Return the (X, Y) coordinate for the center point of the cell that contains the specified text.  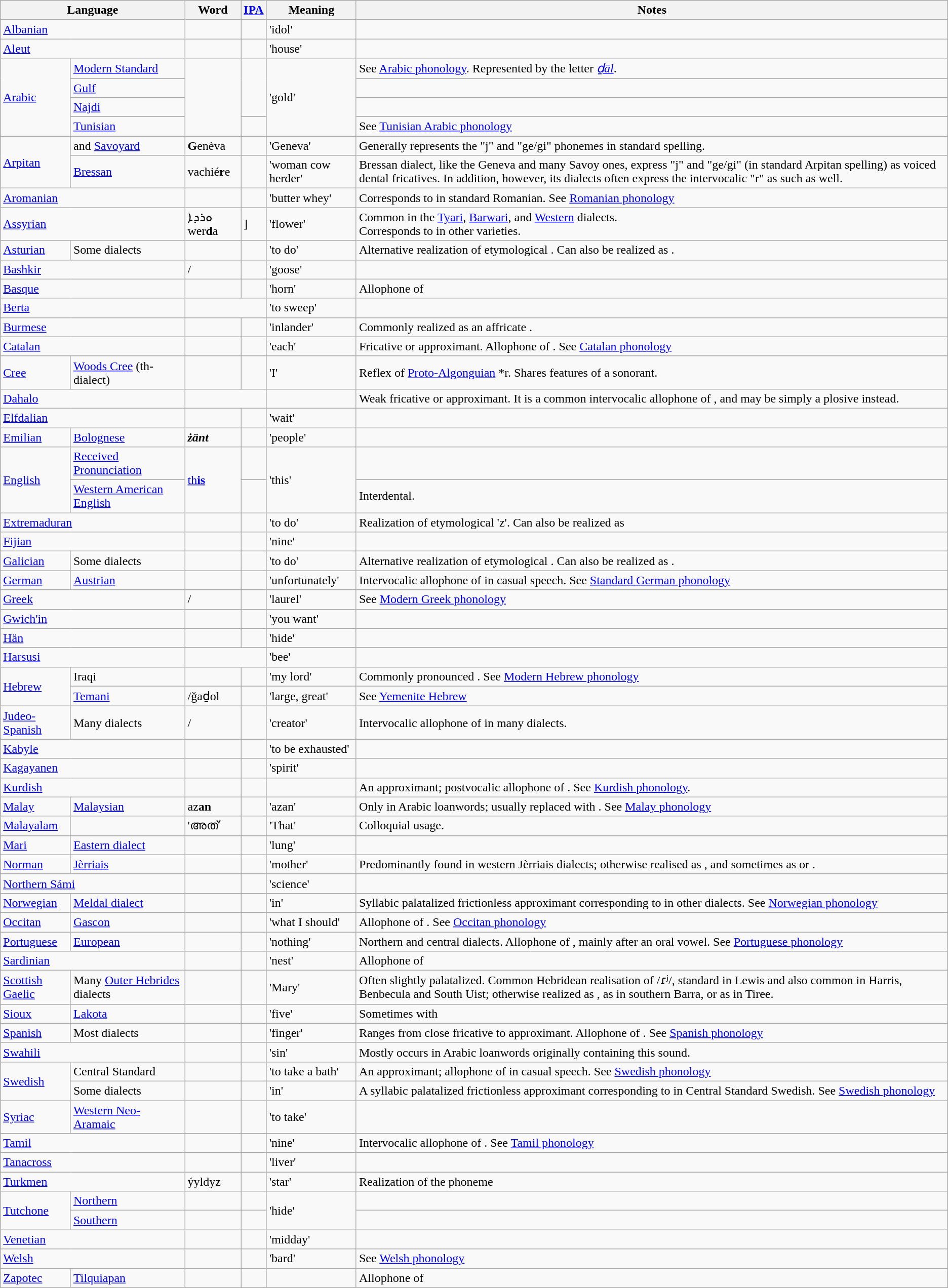
'goose' (311, 269)
'wait' (311, 418)
Many Outer Hebrides dialects (128, 987)
'butter whey' (311, 198)
An approximant; postvocalic allophone of . See Kurdish phonology. (652, 787)
Syllabic palatalized frictionless approximant corresponding to in other dialects. See Norwegian phonology (652, 903)
Western American English (128, 496)
'I' (311, 373)
Temani (128, 696)
A syllabic palatalized frictionless approximant corresponding to in Central Standard Swedish. See Swedish phonology (652, 1091)
Eastern dialect (128, 845)
Sioux (35, 1014)
Tunisian (128, 127)
Swahili (93, 1052)
'idol' (311, 29)
Bressan (128, 172)
'liver' (311, 1162)
'each' (311, 346)
'to take a bath' (311, 1071)
Najdi (128, 107)
Elfdalian (93, 418)
Bashkir (93, 269)
Tanacross (93, 1162)
'horn' (311, 289)
'Mary' (311, 987)
Portuguese (35, 941)
'bard' (311, 1259)
Northern Sámi (93, 883)
Ranges from close fricative to approximant. Allophone of . See Spanish phonology (652, 1033)
Cree (35, 373)
this (213, 480)
Realization of the phoneme (652, 1182)
Malayalam (35, 826)
Spanish (35, 1033)
Swedish (35, 1081)
Southern (128, 1220)
Commonly realized as an affricate . (652, 327)
Berta (93, 308)
Northern and central dialects. Allophone of , mainly after an oral vowel. See Portuguese phonology (652, 941)
] (254, 224)
'creator' (311, 723)
Iraqi (128, 676)
Mari (35, 845)
Corresponds to in standard Romanian. See Romanian phonology (652, 198)
Generally represents the "j" and "ge/gi" phonemes in standard spelling. (652, 146)
Received Pronunciation (128, 464)
European (128, 941)
'Geneva' (311, 146)
Kabyle (93, 749)
Woods Cree (th-dialect) (128, 373)
'what I should' (311, 922)
Colloquial usage. (652, 826)
Extremaduran (93, 522)
Bolognese (128, 437)
Weak fricative or approximant. It is a common intervocalic allophone of , and may be simply a plosive instead. (652, 398)
Sometimes with (652, 1014)
Malaysian (128, 807)
Arabic (35, 97)
Zapotec (35, 1278)
Basque (93, 289)
Most dialects (128, 1033)
'inlander' (311, 327)
Common in the Tyari, Barwari, and Western dialects. Corresponds to in other varieties. (652, 224)
Dahalo (93, 398)
Kagayanen (93, 768)
Malay (35, 807)
Turkmen (93, 1182)
Modern Standard (128, 68)
'to be exhausted' (311, 749)
'five' (311, 1014)
Fricative or approximant. Allophone of . See Catalan phonology (652, 346)
Tamil (93, 1143)
ܘܪܕܐ werda (213, 224)
See Yemenite Hebrew (652, 696)
Harsusi (93, 657)
Allophone of . See Occitan phonology (652, 922)
Hebrew (35, 687)
Scottish Gaelic (35, 987)
Occitan (35, 922)
Aleut (93, 49)
Venetian (93, 1239)
Predominantly found in western Jèrriais dialects; otherwise realised as , and sometimes as or . (652, 864)
Welsh (93, 1259)
Northern (128, 1201)
Notes (652, 10)
'house' (311, 49)
'you want' (311, 619)
See Welsh phonology (652, 1259)
Meaning (311, 10)
'nothing' (311, 941)
Arpitan (35, 162)
'this' (311, 480)
See Modern Greek phonology (652, 599)
Meldal dialect (128, 903)
Aromanian (93, 198)
Lakota (128, 1014)
Mostly occurs in Arabic loanwords originally containing this sound. (652, 1052)
Assyrian (93, 224)
Syriac (35, 1117)
'bee' (311, 657)
'people' (311, 437)
Intervocalic allophone of . See Tamil phonology (652, 1143)
Norwegian (35, 903)
Central Standard (128, 1071)
'midday' (311, 1239)
Hän (93, 638)
'lung' (311, 845)
Many dialects (128, 723)
Tilquiapan (128, 1278)
'That' (311, 826)
Burmese (93, 327)
'gold' (311, 97)
'flower' (311, 224)
Albanian (93, 29)
'unfortunately' (311, 580)
Jèrriais (128, 864)
English (35, 480)
/ğaḏol (213, 696)
'അത്' (213, 826)
See Arabic phonology. Represented by the letter ḏāl. (652, 68)
Gwich'in (93, 619)
Intervocalic allophone of in casual speech. See Standard German phonology (652, 580)
'sin' (311, 1052)
'science' (311, 883)
Asturian (35, 250)
Kurdish (93, 787)
Commonly pronounced . See Modern Hebrew phonology (652, 676)
Word (213, 10)
Language (93, 10)
'woman cow herder' (311, 172)
azan (213, 807)
Judeo-Spanish (35, 723)
'to sweep' (311, 308)
'mother' (311, 864)
IPA (254, 10)
vachiére (213, 172)
Realization of etymological 'z'. Can also be realized as (652, 522)
'large, great' (311, 696)
'to take' (311, 1117)
Gulf (128, 88)
Genèva (213, 146)
Norman (35, 864)
Western Neo-Aramaic (128, 1117)
Interdental. (652, 496)
'azan' (311, 807)
Intervocalic allophone of in many dialects. (652, 723)
Only in Arabic loanwords; usually replaced with . See Malay phonology (652, 807)
'nest' (311, 961)
Sardinian (93, 961)
Emilian (35, 437)
'my lord' (311, 676)
Tutchone (35, 1211)
ýyldyz (213, 1182)
An approximant; allophone of in casual speech. See Swedish phonology (652, 1071)
'star' (311, 1182)
See Tunisian Arabic phonology (652, 127)
Galician (35, 561)
Gascon (128, 922)
Austrian (128, 580)
German (35, 580)
'spirit' (311, 768)
Greek (93, 599)
żänt (213, 437)
'finger' (311, 1033)
'laurel' (311, 599)
Reflex of Proto-Algonguian *r. Shares features of a sonorant. (652, 373)
Catalan (93, 346)
and Savoyard (128, 146)
Fijian (93, 542)
